Pinpoint the cell where the given text exists, returning its (x, y) midpoint coordinate. 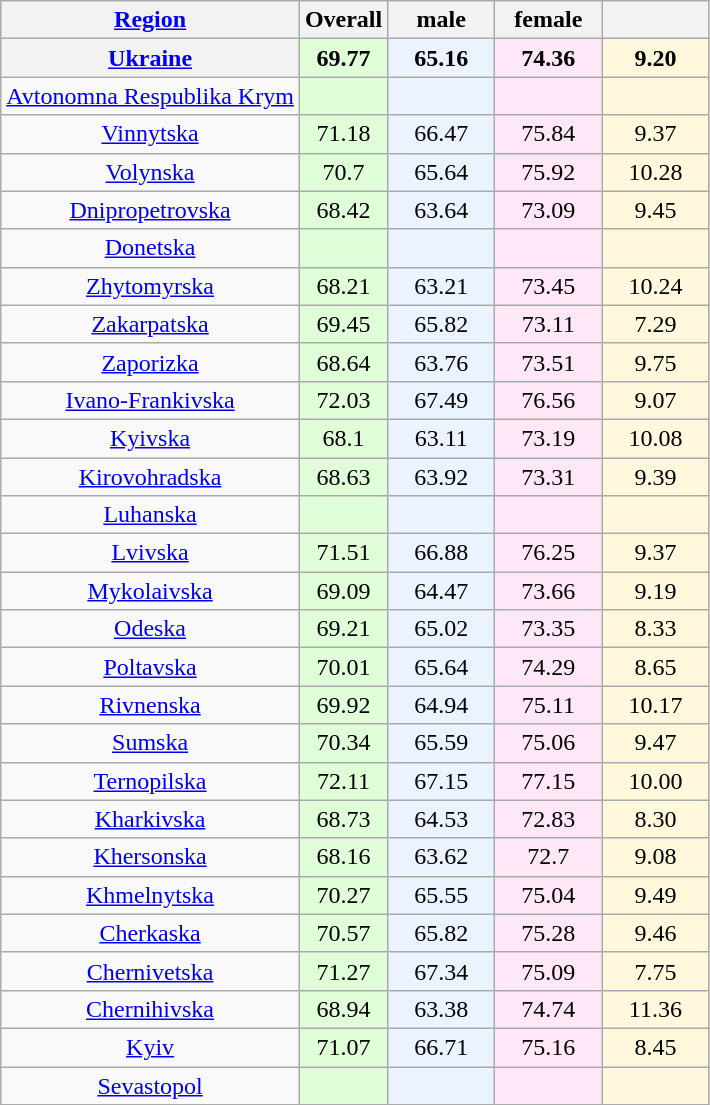
Chernivetska (150, 971)
Odeska (150, 629)
9.46 (656, 933)
Luhanska (150, 515)
65.59 (442, 743)
64.94 (442, 705)
65.16 (442, 58)
Overall (343, 20)
71.27 (343, 971)
Kyiv (150, 1047)
67.49 (442, 400)
77.15 (548, 781)
9.20 (656, 58)
71.07 (343, 1047)
75.06 (548, 743)
63.64 (442, 210)
65.02 (442, 629)
73.09 (548, 210)
Dnipropetrovska (150, 210)
Ternopilska (150, 781)
63.92 (442, 477)
70.57 (343, 933)
63.62 (442, 857)
74.74 (548, 1009)
72.11 (343, 781)
10.08 (656, 438)
Poltavska (150, 667)
69.45 (343, 324)
9.45 (656, 210)
69.21 (343, 629)
75.92 (548, 172)
68.21 (343, 286)
Sumska (150, 743)
Ukraine (150, 58)
64.53 (442, 819)
76.25 (548, 553)
70.27 (343, 895)
76.56 (548, 400)
Zhytomyrska (150, 286)
Lvivska (150, 553)
Khersonska (150, 857)
70.34 (343, 743)
8.33 (656, 629)
70.01 (343, 667)
8.45 (656, 1047)
73.35 (548, 629)
Cherkaska (150, 933)
9.19 (656, 591)
66.47 (442, 134)
Region (150, 20)
8.30 (656, 819)
Zaporizka (150, 362)
Donetska (150, 248)
69.09 (343, 591)
73.11 (548, 324)
Zakarpatska (150, 324)
Ivano-Frankivska (150, 400)
Volynska (150, 172)
7.29 (656, 324)
9.47 (656, 743)
68.64 (343, 362)
Khmelnytska (150, 895)
74.29 (548, 667)
female (548, 20)
73.19 (548, 438)
73.51 (548, 362)
9.07 (656, 400)
68.42 (343, 210)
9.39 (656, 477)
Sevastopol (150, 1085)
66.71 (442, 1047)
63.38 (442, 1009)
10.28 (656, 172)
63.21 (442, 286)
7.75 (656, 971)
63.76 (442, 362)
10.17 (656, 705)
11.36 (656, 1009)
65.55 (442, 895)
68.16 (343, 857)
Chernihivska (150, 1009)
10.24 (656, 286)
male (442, 20)
68.73 (343, 819)
10.00 (656, 781)
74.36 (548, 58)
75.11 (548, 705)
73.31 (548, 477)
68.63 (343, 477)
9.75 (656, 362)
73.45 (548, 286)
69.77 (343, 58)
73.66 (548, 591)
75.28 (548, 933)
67.34 (442, 971)
9.08 (656, 857)
8.65 (656, 667)
75.04 (548, 895)
Rivnenska (150, 705)
70.7 (343, 172)
Vinnytska (150, 134)
68.1 (343, 438)
9.49 (656, 895)
75.09 (548, 971)
64.47 (442, 591)
75.84 (548, 134)
67.15 (442, 781)
66.88 (442, 553)
68.94 (343, 1009)
71.18 (343, 134)
63.11 (442, 438)
Kharkivska (150, 819)
75.16 (548, 1047)
72.03 (343, 400)
Mykolaivska (150, 591)
69.92 (343, 705)
72.83 (548, 819)
72.7 (548, 857)
Kyivska (150, 438)
Avtonomna Respublika Krym (150, 96)
71.51 (343, 553)
Kirovohradska (150, 477)
